Scan for the cell matching the given text and deliver its (x, y) coordinate at center. 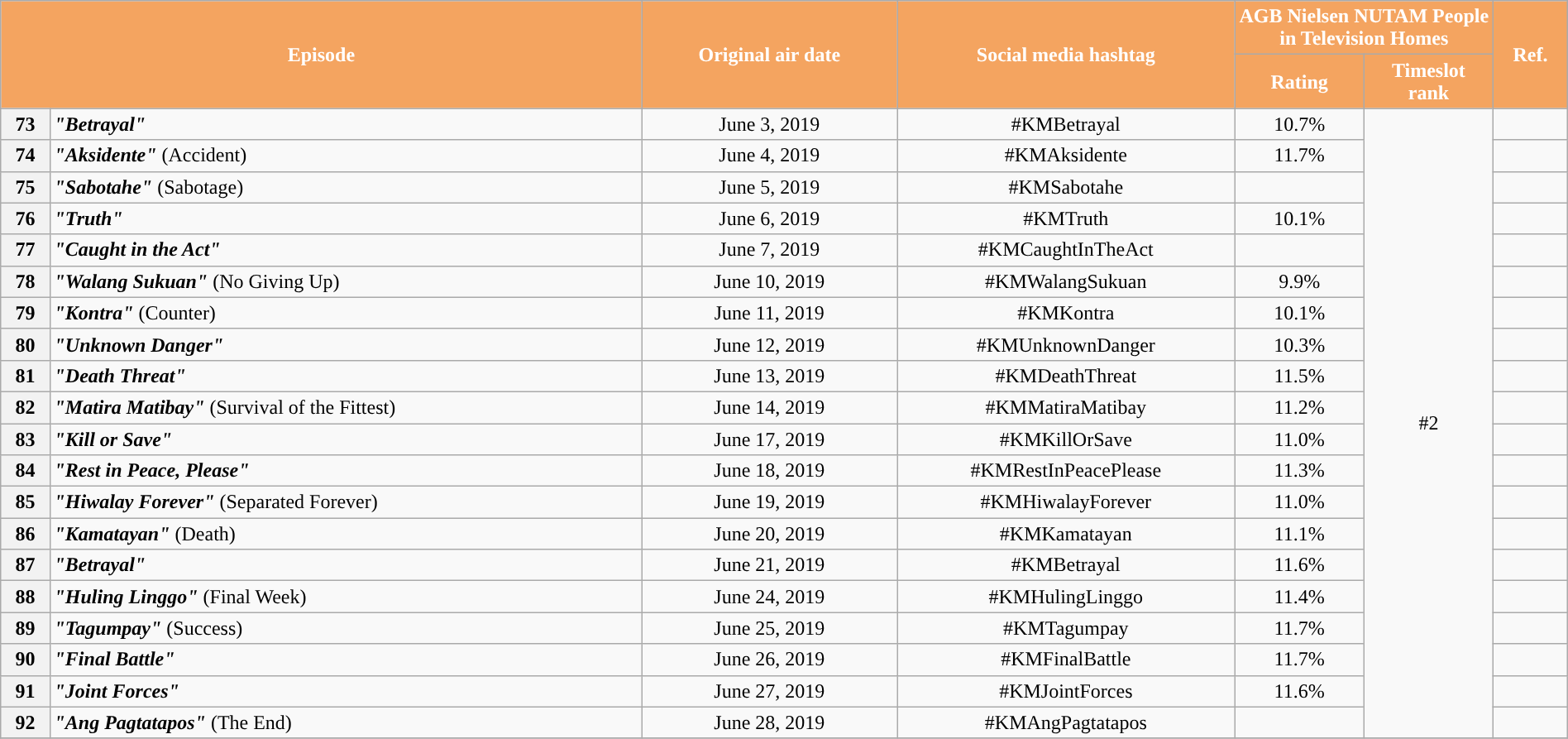
June 19, 2019 (769, 502)
#KMTruth (1066, 218)
"Matira Matibay" (Survival of the Fittest) (346, 407)
"Sabotahe" (Sabotage) (346, 187)
76 (25, 218)
"Kill or Save" (346, 439)
"Ang Pagtatapos" (The End) (346, 722)
78 (25, 281)
June 28, 2019 (769, 722)
June 11, 2019 (769, 313)
80 (25, 344)
88 (25, 597)
Original air date (769, 55)
#KMTagumpay (1066, 628)
75 (25, 187)
10.3% (1299, 344)
77 (25, 250)
#KMWalangSukuan (1066, 281)
"Truth" (346, 218)
June 7, 2019 (769, 250)
June 27, 2019 (769, 691)
#KMKamatayan (1066, 534)
June 13, 2019 (769, 376)
#KMJointForces (1066, 691)
"Kamatayan" (Death) (346, 534)
June 24, 2019 (769, 597)
"Walang Sukuan" (No Giving Up) (346, 281)
#KMKillOrSave (1066, 439)
#KMUnknownDanger (1066, 344)
#2 (1428, 424)
June 17, 2019 (769, 439)
June 12, 2019 (769, 344)
11.2% (1299, 407)
92 (25, 722)
June 6, 2019 (769, 218)
#KMAksidente (1066, 156)
"Tagumpay" (Success) (346, 628)
11.5% (1299, 376)
#KMRestInPeacePlease (1066, 471)
#KMHiwalayForever (1066, 502)
11.4% (1299, 597)
"Joint Forces" (346, 691)
"Kontra" (Counter) (346, 313)
11.1% (1299, 534)
#KMCaughtInTheAct (1066, 250)
June 5, 2019 (769, 187)
"Hiwalay Forever" (Separated Forever) (346, 502)
June 4, 2019 (769, 156)
86 (25, 534)
#KMKontra (1066, 313)
91 (25, 691)
9.9% (1299, 281)
#KMSabotahe (1066, 187)
81 (25, 376)
June 25, 2019 (769, 628)
Rating (1299, 81)
"Huling Linggo" (Final Week) (346, 597)
"Rest in Peace, Please" (346, 471)
Social media hashtag (1066, 55)
Timeslotrank (1428, 81)
"Aksidente" (Accident) (346, 156)
"Final Battle" (346, 660)
#KMFinalBattle (1066, 660)
"Caught in the Act" (346, 250)
AGB Nielsen NUTAM People in Television Homes (1365, 28)
83 (25, 439)
#KMDeathThreat (1066, 376)
Ref. (1531, 55)
10.7% (1299, 124)
"Unknown Danger" (346, 344)
#KMAngPagtatapos (1066, 722)
June 14, 2019 (769, 407)
11.3% (1299, 471)
June 3, 2019 (769, 124)
84 (25, 471)
87 (25, 565)
June 20, 2019 (769, 534)
85 (25, 502)
79 (25, 313)
74 (25, 156)
73 (25, 124)
June 21, 2019 (769, 565)
#KMHulingLinggo (1066, 597)
June 18, 2019 (769, 471)
June 10, 2019 (769, 281)
June 26, 2019 (769, 660)
"Death Threat" (346, 376)
#KMMatiraMatibay (1066, 407)
Episode (321, 55)
90 (25, 660)
82 (25, 407)
89 (25, 628)
